Locate the cell with the specified text and output its (X, Y) center coordinate. 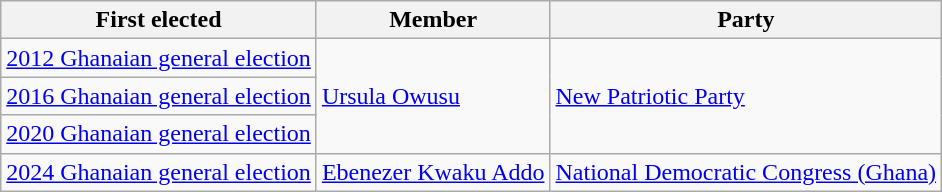
New Patriotic Party (746, 96)
Member (433, 20)
Ebenezer Kwaku Addo (433, 172)
2012 Ghanaian general election (159, 58)
2020 Ghanaian general election (159, 134)
Ursula Owusu (433, 96)
2024 Ghanaian general election (159, 172)
First elected (159, 20)
National Democratic Congress (Ghana) (746, 172)
Party (746, 20)
2016 Ghanaian general election (159, 96)
